Capture the cell that displays the provided text and extract its (x, y) central coordinate. 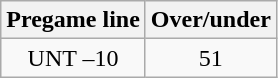
UNT –10 (74, 58)
Pregame line (74, 20)
Over/under (210, 20)
51 (210, 58)
